Capture the cell that displays the provided text and extract its (x, y) central coordinate. 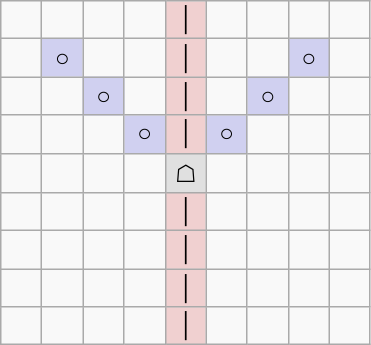
☖ (186, 173)
